Detect which cell encompasses the target text, then output its [X, Y] center coordinate. 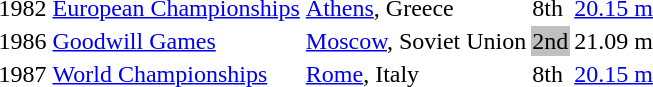
2nd [550, 41]
Goodwill Games [176, 41]
Moscow, Soviet Union [416, 41]
